Determine the [X, Y] coordinate at the center of the cell enclosing the given text.  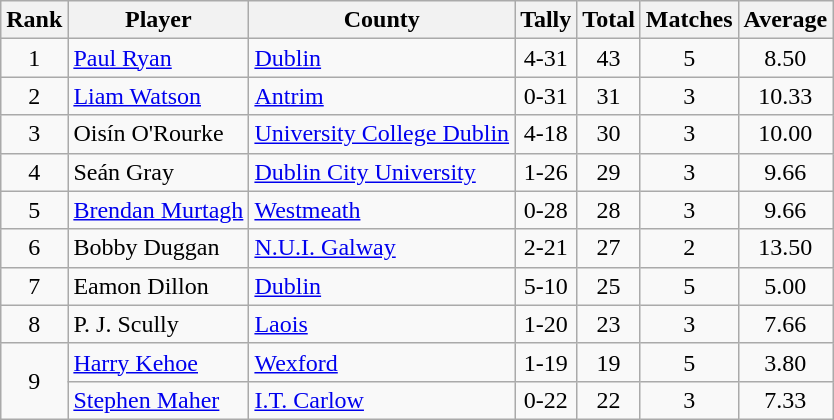
7 [34, 286]
22 [609, 400]
0-22 [546, 400]
2-21 [546, 248]
Laois [382, 324]
4 [34, 172]
4-31 [546, 58]
Average [786, 20]
Oisín O'Rourke [158, 134]
19 [609, 362]
Brendan Murtagh [158, 210]
1-20 [546, 324]
8 [34, 324]
6 [34, 248]
5-10 [546, 286]
10.00 [786, 134]
Matches [689, 20]
University College Dublin [382, 134]
1-19 [546, 362]
Wexford [382, 362]
I.T. Carlow [382, 400]
Total [609, 20]
23 [609, 324]
10.33 [786, 96]
0-31 [546, 96]
P. J. Scully [158, 324]
Seán Gray [158, 172]
Bobby Duggan [158, 248]
0-28 [546, 210]
30 [609, 134]
27 [609, 248]
Eamon Dillon [158, 286]
Paul Ryan [158, 58]
7.66 [786, 324]
1-26 [546, 172]
3.80 [786, 362]
Antrim [382, 96]
25 [609, 286]
4-18 [546, 134]
N.U.I. Galway [382, 248]
County [382, 20]
Stephen Maher [158, 400]
31 [609, 96]
5.00 [786, 286]
9 [34, 381]
8.50 [786, 58]
Liam Watson [158, 96]
1 [34, 58]
Rank [34, 20]
7.33 [786, 400]
Harry Kehoe [158, 362]
43 [609, 58]
Tally [546, 20]
Player [158, 20]
13.50 [786, 248]
Westmeath [382, 210]
29 [609, 172]
28 [609, 210]
Dublin City University [382, 172]
